Determine the [x, y] coordinate at the center of the cell enclosing the given text.  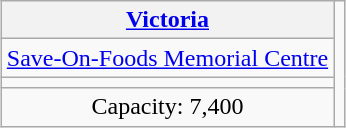
Capacity: 7,400 [167, 107]
Save-On-Foods Memorial Centre [167, 58]
Victoria [167, 20]
